Provide the (X, Y) coordinate of the cell's center where the given text is located.  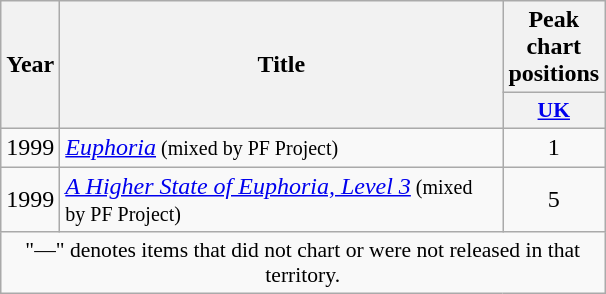
Euphoria (mixed by PF Project) (282, 147)
Year (30, 65)
UK (554, 111)
Peak chart positions (554, 47)
A Higher State of Euphoria, Level 3 (mixed by PF Project) (282, 198)
"—" denotes items that did not chart or were not released in that territory. (303, 262)
5 (554, 198)
1 (554, 147)
Title (282, 65)
